Return the [X, Y] coordinate for the center point of the cell that contains the specified text.  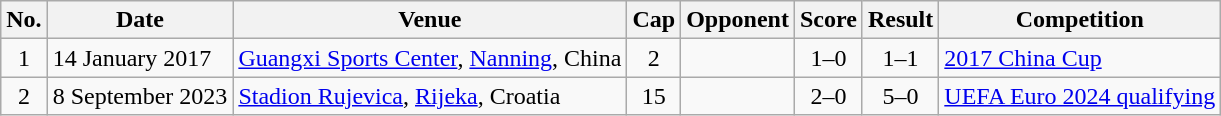
2017 China Cup [1080, 58]
1 [24, 58]
Cap [654, 20]
5–0 [900, 96]
8 September 2023 [140, 96]
15 [654, 96]
UEFA Euro 2024 qualifying [1080, 96]
Result [900, 20]
Stadion Rujevica, Rijeka, Croatia [430, 96]
1–0 [828, 58]
2–0 [828, 96]
Competition [1080, 20]
Venue [430, 20]
Guangxi Sports Center, Nanning, China [430, 58]
No. [24, 20]
1–1 [900, 58]
Score [828, 20]
14 January 2017 [140, 58]
Date [140, 20]
Opponent [738, 20]
